Search for the cell housing the specified text and yield its [x, y] center coordinate. 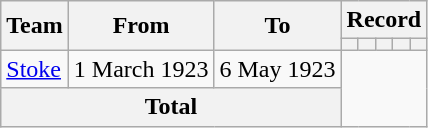
To [278, 26]
From [141, 26]
Total [171, 107]
1 March 1923 [141, 69]
6 May 1923 [278, 69]
Stoke [35, 69]
Team [35, 26]
Record [384, 20]
